Return (x, y) of the center of cell containing provided text 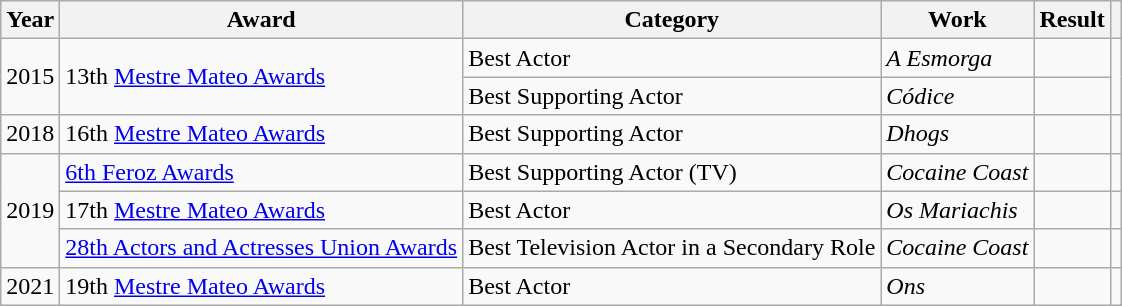
Códice (958, 96)
2018 (30, 134)
28th Actors and Actresses Union Awards (262, 248)
17th Mestre Mateo Awards (262, 210)
Os Mariachis (958, 210)
19th Mestre Mateo Awards (262, 286)
Category (672, 20)
2019 (30, 210)
Best Television Actor in a Secondary Role (672, 248)
Result (1072, 20)
A Esmorga (958, 58)
Award (262, 20)
Best Supporting Actor (TV) (672, 172)
Year (30, 20)
Dhogs (958, 134)
16th Mestre Mateo Awards (262, 134)
Work (958, 20)
2015 (30, 77)
2021 (30, 286)
13th Mestre Mateo Awards (262, 77)
6th Feroz Awards (262, 172)
Ons (958, 286)
